From the cell containing the given text, extract its center point as [x, y] coordinate. 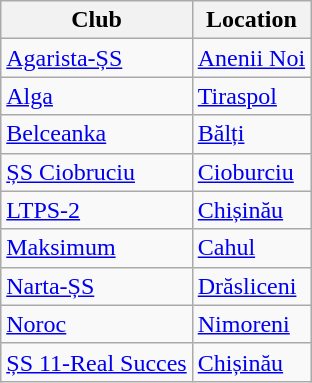
Location [251, 20]
Club [96, 20]
Noroc [96, 324]
ȘS Ciobruciu [96, 172]
Maksimum [96, 248]
Anenii Noi [251, 58]
Cioburciu [251, 172]
Tiraspol [251, 96]
Cahul [251, 248]
LTPS-2 [96, 210]
Drăsliceni [251, 286]
Narta-ȘS [96, 286]
Bălți [251, 134]
Alga [96, 96]
Agarista-ȘS [96, 58]
Nimoreni [251, 324]
ȘS 11-Real Succes [96, 362]
Belceanka [96, 134]
